Return [x, y] of the center of cell containing provided text 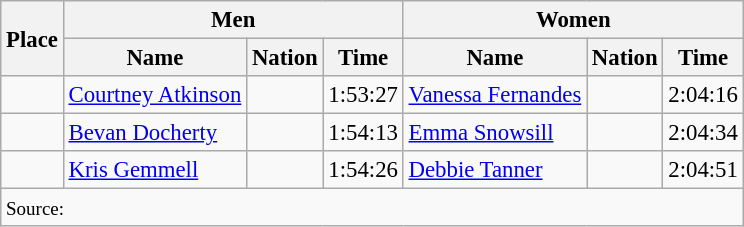
Men [233, 20]
Source: [372, 208]
2:04:51 [703, 170]
2:04:16 [703, 95]
2:04:34 [703, 133]
Vanessa Fernandes [494, 95]
Kris Gemmell [154, 170]
Bevan Docherty [154, 133]
Place [32, 38]
1:54:13 [363, 133]
Women [573, 20]
Debbie Tanner [494, 170]
1:54:26 [363, 170]
Courtney Atkinson [154, 95]
1:53:27 [363, 95]
Emma Snowsill [494, 133]
